Return (X, Y) of the center of cell containing provided text 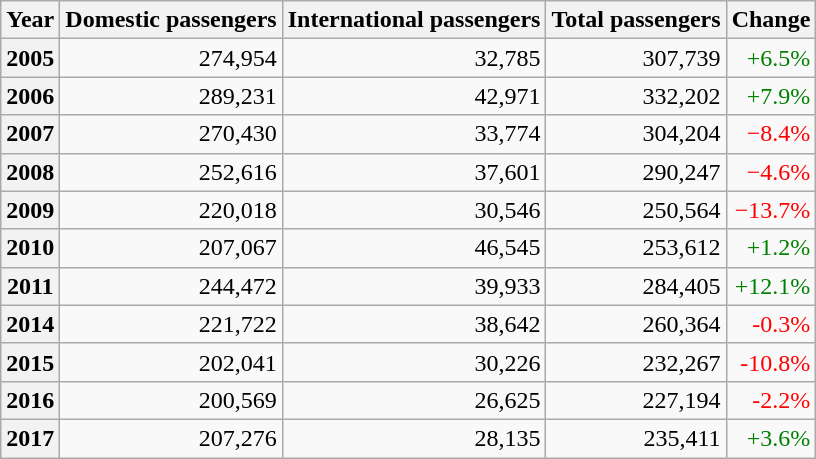
28,135 (414, 438)
30,546 (414, 210)
307,739 (636, 58)
253,612 (636, 248)
−8.4% (771, 134)
39,933 (414, 286)
33,774 (414, 134)
38,642 (414, 324)
289,231 (171, 96)
221,722 (171, 324)
304,204 (636, 134)
+6.5% (771, 58)
2005 (30, 58)
252,616 (171, 172)
30,226 (414, 362)
260,364 (636, 324)
227,194 (636, 400)
-2.2% (771, 400)
290,247 (636, 172)
270,430 (171, 134)
37,601 (414, 172)
2008 (30, 172)
2007 (30, 134)
250,564 (636, 210)
220,018 (171, 210)
46,545 (414, 248)
207,276 (171, 438)
+7.9% (771, 96)
+3.6% (771, 438)
2011 (30, 286)
2009 (30, 210)
2017 (30, 438)
-0.3% (771, 324)
−4.6% (771, 172)
202,041 (171, 362)
42,971 (414, 96)
200,569 (171, 400)
Total passengers (636, 20)
2006 (30, 96)
+12.1% (771, 286)
26,625 (414, 400)
244,472 (171, 286)
232,267 (636, 362)
32,785 (414, 58)
2010 (30, 248)
Change (771, 20)
274,954 (171, 58)
332,202 (636, 96)
207,067 (171, 248)
Year (30, 20)
284,405 (636, 286)
-10.8% (771, 362)
−13.7% (771, 210)
International passengers (414, 20)
+1.2% (771, 248)
235,411 (636, 438)
2016 (30, 400)
2015 (30, 362)
Domestic passengers (171, 20)
2014 (30, 324)
